For the text-containing cell, return its midpoint in (x, y) coordinate format. 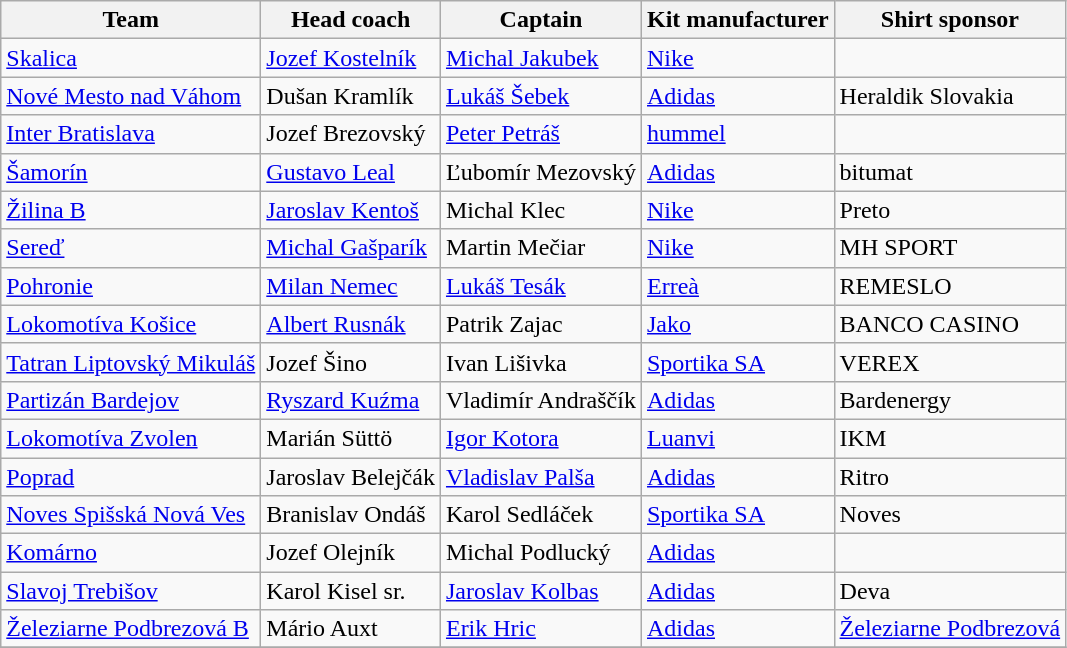
Noves Spišská Nová Ves (131, 515)
Captain (540, 20)
Branislav Ondáš (351, 515)
Shirt sponsor (950, 20)
Michal Gašparík (351, 248)
Gustavo Leal (351, 172)
Michal Podlucký (540, 553)
Partizán Bardejov (131, 400)
Poprad (131, 477)
Ľubomír Mezovský (540, 172)
Patrik Zajac (540, 324)
Slavoj Trebišov (131, 591)
Sereď (131, 248)
IKM (950, 438)
Team (131, 20)
Jaroslav Belejčák (351, 477)
Lukáš Tesák (540, 286)
Michal Klec (540, 210)
Nové Mesto nad Váhom (131, 96)
Žilina B (131, 210)
Ivan Lišivka (540, 362)
Erik Hric (540, 629)
Lukáš Šebek (540, 96)
Mário Auxt (351, 629)
Dušan Kramlík (351, 96)
Erreà (738, 286)
Luanvi (738, 438)
Jozef Kostelník (351, 58)
Marián Süttö (351, 438)
Šamorín (131, 172)
Peter Petráš (540, 134)
Preto (950, 210)
Jozef Olejník (351, 553)
Vladislav Palša (540, 477)
Jako (738, 324)
Vladimír Andraščík (540, 400)
Noves (950, 515)
Michal Jakubek (540, 58)
Head coach (351, 20)
Bardenergy (950, 400)
Komárno (131, 553)
REMESLO (950, 286)
Igor Kotora (540, 438)
Kit manufacturer (738, 20)
Martin Mečiar (540, 248)
BANCO CASINO (950, 324)
Jozef Šino (351, 362)
Ryszard Kuźma (351, 400)
Železiarne Podbrezová (950, 629)
Karol Sedláček (540, 515)
Karol Kisel sr. (351, 591)
Jaroslav Kentoš (351, 210)
Deva (950, 591)
Jozef Brezovský (351, 134)
Tatran Liptovský Mikuláš (131, 362)
Albert Rusnák (351, 324)
Lokomotíva Košice (131, 324)
Lokomotíva Zvolen (131, 438)
Milan Nemec (351, 286)
Heraldik Slovakia (950, 96)
hummel (738, 134)
Jaroslav Kolbas (540, 591)
Pohronie (131, 286)
Železiarne Podbrezová B (131, 629)
MH SPORT (950, 248)
Ritro (950, 477)
Inter Bratislava (131, 134)
bitumat (950, 172)
VEREX (950, 362)
Skalica (131, 58)
